Identify which cell holds the provided text, then report its [X, Y] central coordinate. 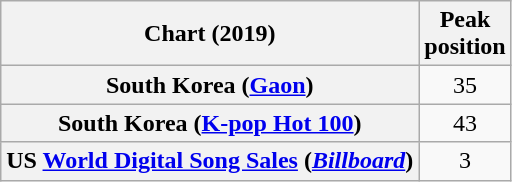
Chart (2019) [210, 34]
South Korea (Gaon) [210, 85]
3 [465, 161]
43 [465, 123]
Peakposition [465, 34]
South Korea (K-pop Hot 100) [210, 123]
35 [465, 85]
US World Digital Song Sales (Billboard) [210, 161]
